Find where the given text appears and provide that cell's center as [x, y] coordinate. 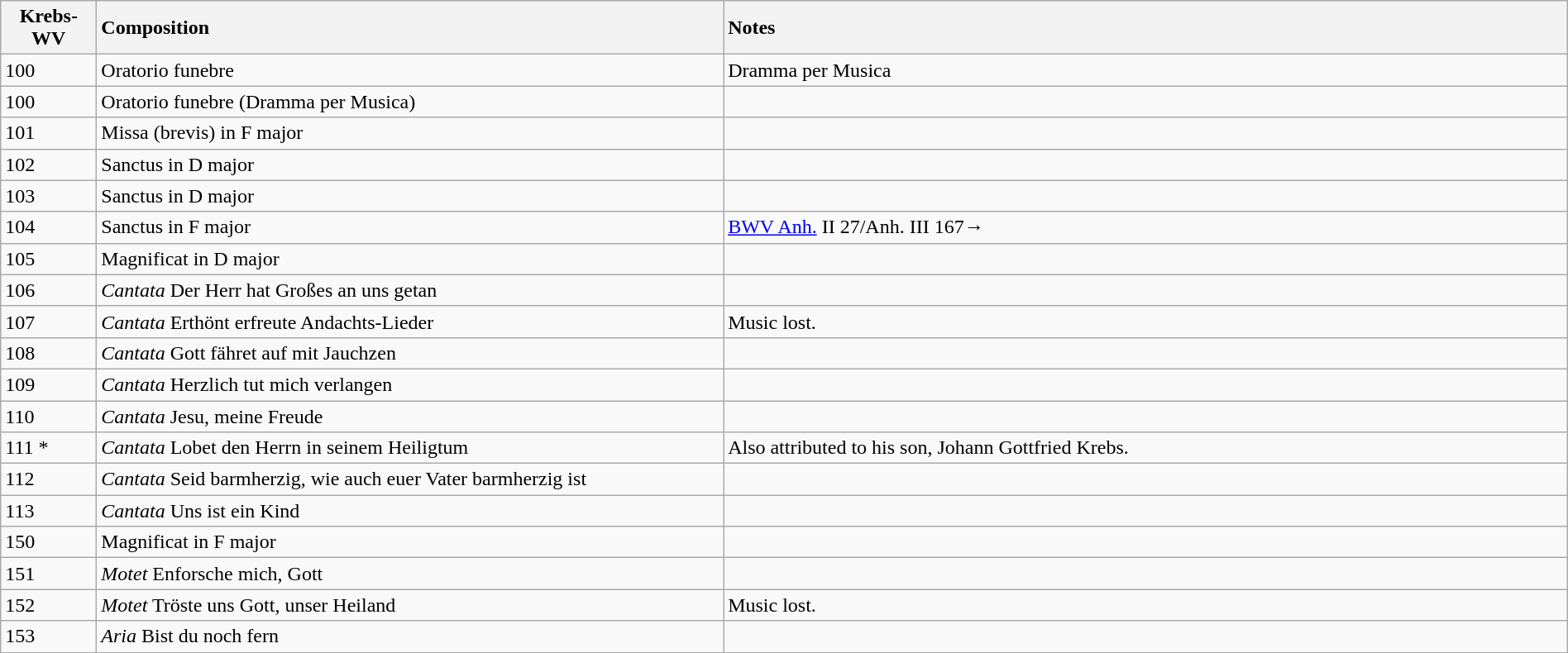
111 * [49, 448]
108 [49, 353]
112 [49, 479]
101 [49, 133]
Oratorio funebre [410, 70]
150 [49, 542]
BWV Anh. II 27/Anh. III 167→ [1146, 227]
Sanctus in F major [410, 227]
110 [49, 416]
152 [49, 605]
Cantata Uns ist ein Kind [410, 511]
Composition [410, 28]
103 [49, 196]
Notes [1146, 28]
Cantata Gott fähret auf mit Jauchzen [410, 353]
Cantata Jesu, meine Freude [410, 416]
113 [49, 511]
Magnificat in F major [410, 542]
102 [49, 164]
153 [49, 636]
107 [49, 322]
Cantata Herzlich tut mich verlangen [410, 384]
Oratorio funebre (Dramma per Musica) [410, 102]
106 [49, 290]
Also attributed to his son, Johann Gottfried Krebs. [1146, 448]
105 [49, 259]
Magnificat in D major [410, 259]
109 [49, 384]
104 [49, 227]
Cantata Lobet den Herrn in seinem Heiligtum [410, 448]
Cantata Der Herr hat Großes an uns getan [410, 290]
Cantata Erthönt erfreute Andachts-Lieder [410, 322]
Dramma per Musica [1146, 70]
Missa (brevis) in F major [410, 133]
Motet Tröste uns Gott, unser Heiland [410, 605]
Motet Enforsche mich, Gott [410, 574]
Krebs-WV [49, 28]
Cantata Seid barmherzig, wie auch euer Vater barmherzig ist [410, 479]
151 [49, 574]
Aria Bist du noch fern [410, 636]
